Determine the [X, Y] coordinate at the center of the cell enclosing the given text.  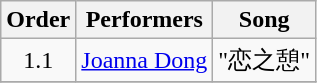
Song [264, 20]
1.1 [38, 60]
Order [38, 20]
Performers [144, 20]
"恋之憩" [264, 60]
Joanna Dong [144, 60]
